For the text-containing cell, return its midpoint in (X, Y) coordinate format. 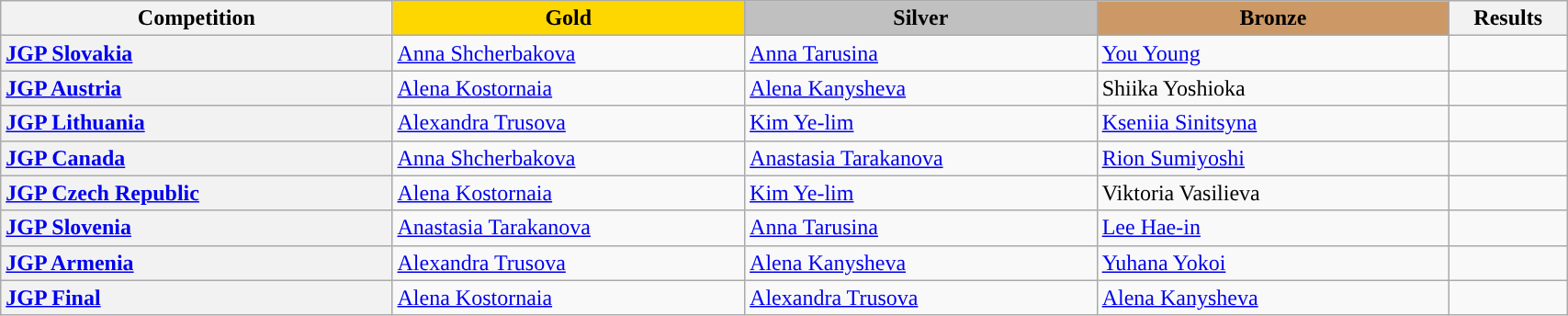
JGP Slovenia (197, 228)
JGP Lithuania (197, 123)
Viktoria Vasilieva (1273, 193)
Lee Hae-in (1273, 228)
Silver (921, 18)
Gold (569, 18)
Shiika Yoshioka (1273, 88)
Yuhana Yokoi (1273, 263)
Rion Sumiyoshi (1273, 158)
Competition (197, 18)
Kseniia Sinitsyna (1273, 123)
You Young (1273, 53)
Results (1508, 18)
JGP Czech Republic (197, 193)
Bronze (1273, 18)
JGP Armenia (197, 263)
JGP Slovakia (197, 53)
JGP Final (197, 298)
JGP Austria (197, 88)
JGP Canada (197, 158)
